Extract the (x, y) coordinate from the center of the cell holding the provided text.  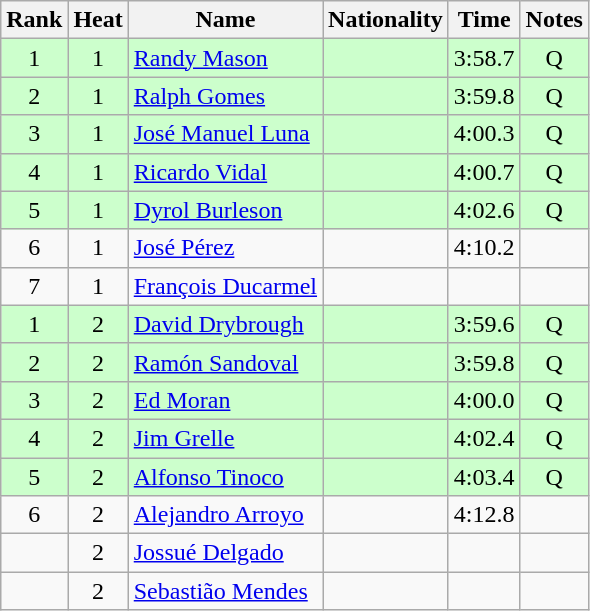
Jossué Delgado (225, 553)
4:00.0 (484, 400)
Alfonso Tinoco (225, 477)
José Pérez (225, 248)
4:10.2 (484, 248)
Time (484, 20)
Randy Mason (225, 58)
4:02.4 (484, 438)
Name (225, 20)
Nationality (386, 20)
4:00.7 (484, 172)
7 (34, 286)
François Ducarmel (225, 286)
Ed Moran (225, 400)
3:59.6 (484, 324)
Alejandro Arroyo (225, 515)
4:12.8 (484, 515)
Heat (98, 20)
4:03.4 (484, 477)
3:58.7 (484, 58)
Notes (554, 20)
Jim Grelle (225, 438)
4:00.3 (484, 134)
Ralph Gomes (225, 96)
José Manuel Luna (225, 134)
Sebastião Mendes (225, 591)
4:02.6 (484, 210)
Dyrol Burleson (225, 210)
Ricardo Vidal (225, 172)
Rank (34, 20)
David Drybrough (225, 324)
Ramón Sandoval (225, 362)
